Return the (x, y) coordinate for the center point of the cell that contains the specified text.  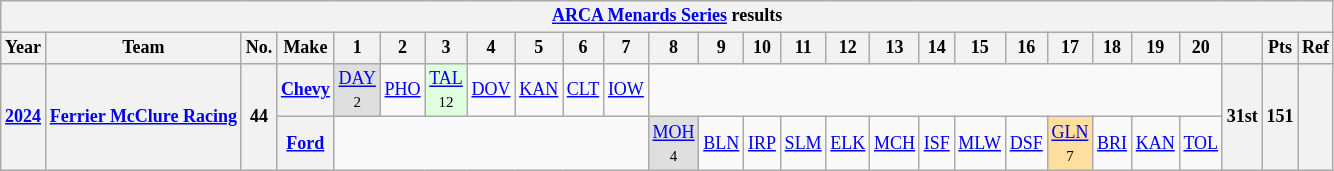
11 (803, 48)
1 (357, 48)
20 (1200, 48)
8 (674, 48)
IOW (626, 90)
9 (722, 48)
TAL12 (446, 90)
14 (936, 48)
2024 (24, 116)
Ford (306, 144)
IRP (762, 144)
7 (626, 48)
31st (1242, 116)
DOV (491, 90)
151 (1280, 116)
DAY2 (357, 90)
CLT (584, 90)
3 (446, 48)
18 (1112, 48)
Year (24, 48)
MOH4 (674, 144)
GLN7 (1070, 144)
SLM (803, 144)
MCH (895, 144)
Chevy (306, 90)
ISF (936, 144)
BLN (722, 144)
BRI (1112, 144)
19 (1155, 48)
2 (402, 48)
TOL (1200, 144)
MLW (980, 144)
6 (584, 48)
17 (1070, 48)
5 (539, 48)
13 (895, 48)
DSF (1026, 144)
No. (258, 48)
Ferrier McClure Racing (143, 116)
Team (143, 48)
15 (980, 48)
4 (491, 48)
PHO (402, 90)
44 (258, 116)
16 (1026, 48)
Ref (1316, 48)
ARCA Menards Series results (668, 16)
ELK (848, 144)
Make (306, 48)
Pts (1280, 48)
12 (848, 48)
10 (762, 48)
